Return the [X, Y] coordinate for the center point of the cell that contains the specified text.  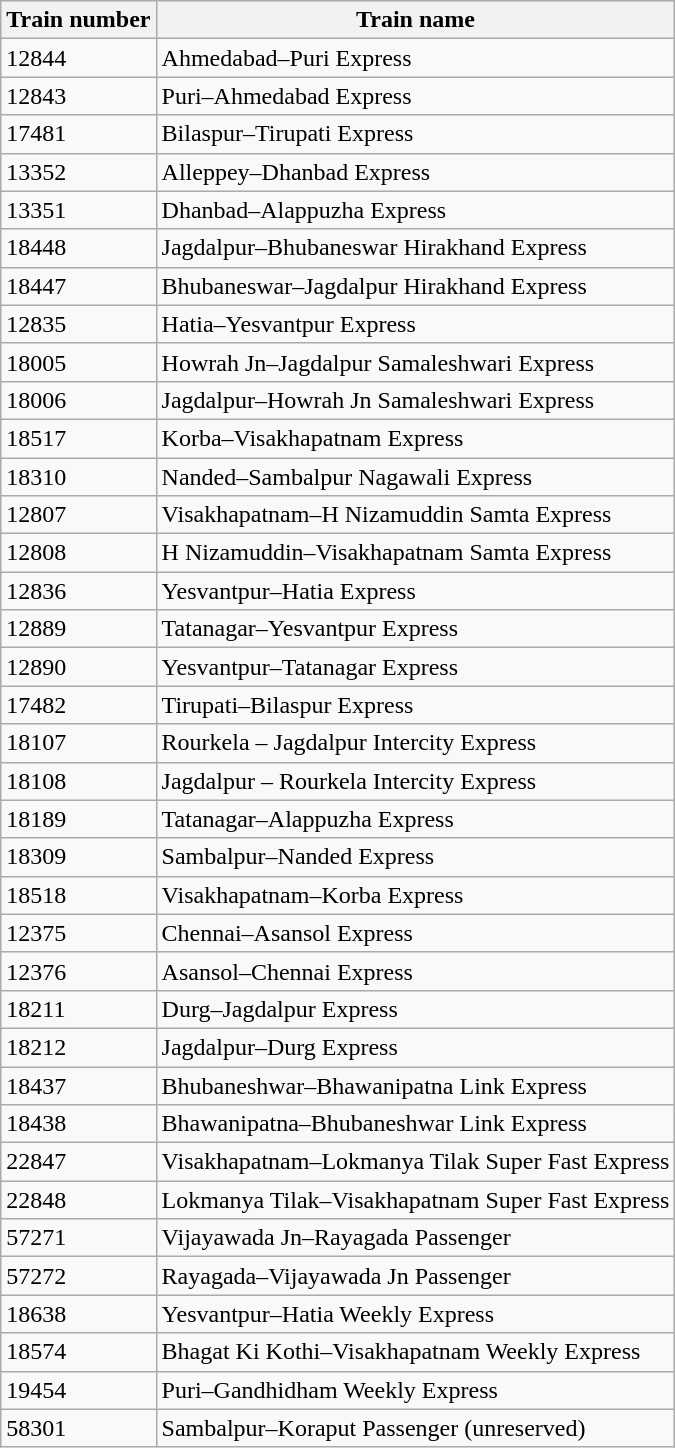
Visakhapatnam–Lokmanya Tilak Super Fast Express [416, 1162]
12889 [78, 629]
Train name [416, 20]
18437 [78, 1085]
Nanded–Sambalpur Nagawali Express [416, 477]
Puri–Gandhidham Weekly Express [416, 1390]
19454 [78, 1390]
Durg–Jagdalpur Express [416, 1009]
Alleppey–Dhanbad Express [416, 172]
Bilaspur–Tirupati Express [416, 134]
Rourkela – Jagdalpur Intercity Express [416, 743]
12844 [78, 58]
Vijayawada Jn–Rayagada Passenger [416, 1238]
Jagdalpur–Durg Express [416, 1047]
Ahmedabad–Puri Express [416, 58]
18448 [78, 248]
18438 [78, 1124]
Howrah Jn–Jagdalpur Samaleshwari Express [416, 362]
Bhubaneswar–Jagdalpur Hirakhand Express [416, 286]
22847 [78, 1162]
Puri–Ahmedabad Express [416, 96]
58301 [78, 1428]
57272 [78, 1276]
22848 [78, 1200]
18310 [78, 477]
Bhagat Ki Kothi–Visakhapatnam Weekly Express [416, 1352]
12375 [78, 933]
17481 [78, 134]
12807 [78, 515]
Sambalpur–Koraput Passenger (unreserved) [416, 1428]
17482 [78, 705]
Bhubaneshwar–Bhawanipatna Link Express [416, 1085]
18005 [78, 362]
Yesvantpur–Tatanagar Express [416, 667]
Asansol–Chennai Express [416, 971]
Hatia–Yesvantpur Express [416, 324]
Jagdalpur – Rourkela Intercity Express [416, 781]
Jagdalpur–Bhubaneswar Hirakhand Express [416, 248]
12836 [78, 591]
Lokmanya Tilak–Visakhapatnam Super Fast Express [416, 1200]
Sambalpur–Nanded Express [416, 857]
Rayagada–Vijayawada Jn Passenger [416, 1276]
Dhanbad–Alappuzha Express [416, 210]
12835 [78, 324]
Visakhapatnam–Korba Express [416, 895]
18189 [78, 819]
18108 [78, 781]
13351 [78, 210]
57271 [78, 1238]
Korba–Visakhapatnam Express [416, 438]
Tatanagar–Alappuzha Express [416, 819]
Chennai–Asansol Express [416, 933]
Tatanagar–Yesvantpur Express [416, 629]
12808 [78, 553]
Jagdalpur–Howrah Jn Samaleshwari Express [416, 400]
18638 [78, 1314]
18212 [78, 1047]
18518 [78, 895]
13352 [78, 172]
12843 [78, 96]
Yesvantpur–Hatia Express [416, 591]
12376 [78, 971]
18107 [78, 743]
18006 [78, 400]
18574 [78, 1352]
Yesvantpur–Hatia Weekly Express [416, 1314]
H Nizamuddin–Visakhapatnam Samta Express [416, 553]
18211 [78, 1009]
18447 [78, 286]
Bhawanipatna–Bhubaneshwar Link Express [416, 1124]
18309 [78, 857]
18517 [78, 438]
12890 [78, 667]
Visakhapatnam–H Nizamuddin Samta Express [416, 515]
Train number [78, 20]
Tirupati–Bilaspur Express [416, 705]
